Scan for the cell matching the given text and deliver its (x, y) coordinate at center. 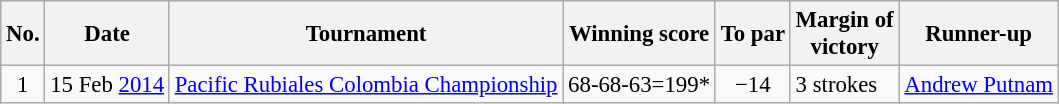
Pacific Rubiales Colombia Championship (366, 85)
Tournament (366, 34)
Andrew Putnam (978, 85)
Winning score (640, 34)
68-68-63=199* (640, 85)
15 Feb 2014 (107, 85)
Runner-up (978, 34)
1 (23, 85)
−14 (752, 85)
Date (107, 34)
No. (23, 34)
To par (752, 34)
3 strokes (844, 85)
Margin ofvictory (844, 34)
